Detect which cell encompasses the target text, then output its [x, y] center coordinate. 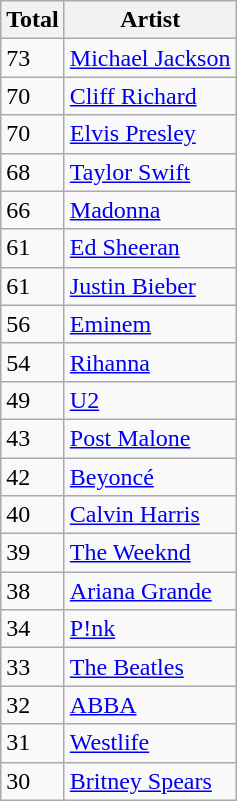
U2 [150, 400]
54 [33, 362]
Michael Jackson [150, 58]
66 [33, 210]
Justin Bieber [150, 286]
The Beatles [150, 667]
Total [33, 20]
Taylor Swift [150, 172]
Ed Sheeran [150, 248]
30 [33, 781]
73 [33, 58]
Westlife [150, 743]
Eminem [150, 324]
42 [33, 477]
Ariana Grande [150, 591]
P!nk [150, 629]
39 [33, 553]
Rihanna [150, 362]
56 [33, 324]
43 [33, 438]
33 [33, 667]
Britney Spears [150, 781]
31 [33, 743]
ABBA [150, 705]
Madonna [150, 210]
68 [33, 172]
34 [33, 629]
40 [33, 515]
49 [33, 400]
Beyoncé [150, 477]
Artist [150, 20]
32 [33, 705]
The Weeknd [150, 553]
Elvis Presley [150, 134]
38 [33, 591]
Cliff Richard [150, 96]
Post Malone [150, 438]
Calvin Harris [150, 515]
